Pinpoint the cell where the given text exists, returning its (X, Y) midpoint coordinate. 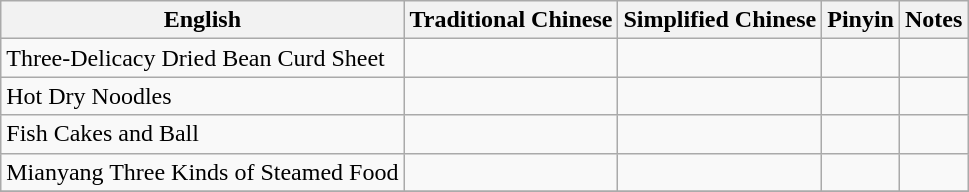
Notes (933, 20)
Three-Delicacy Dried Bean Curd Sheet (202, 58)
English (202, 20)
Fish Cakes and Ball (202, 134)
Simplified Chinese (720, 20)
Traditional Chinese (511, 20)
Mianyang Three Kinds of Steamed Food (202, 172)
Pinyin (861, 20)
Hot Dry Noodles (202, 96)
